Identify which cell holds the provided text, then report its [x, y] central coordinate. 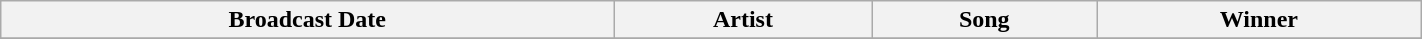
Winner [1260, 20]
Artist [743, 20]
Broadcast Date [308, 20]
Song [984, 20]
